Capture the cell that displays the provided text and extract its [X, Y] central coordinate. 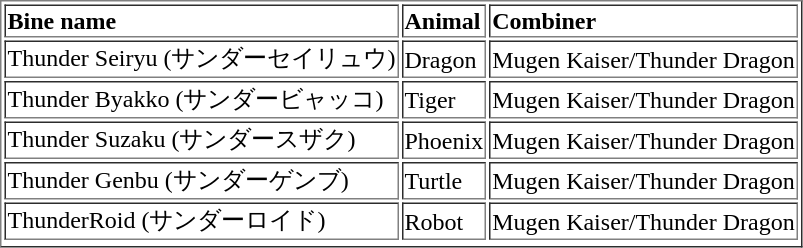
Bine name [201, 20]
Thunder Genbu (サンダーゲンブ) [201, 181]
Thunder Byakko (サンダービャッコ) [201, 100]
Tiger [444, 100]
Phoenix [444, 141]
Combiner [644, 20]
Turtle [444, 181]
Robot [444, 221]
ThunderRoid (サンダーロイド) [201, 221]
Dragon [444, 59]
Animal [444, 20]
Thunder Seiryu (サンダーセイリュウ) [201, 59]
Thunder Suzaku (サンダースザク) [201, 141]
